Return the [x, y] coordinate for the center point of the cell that contains the specified text.  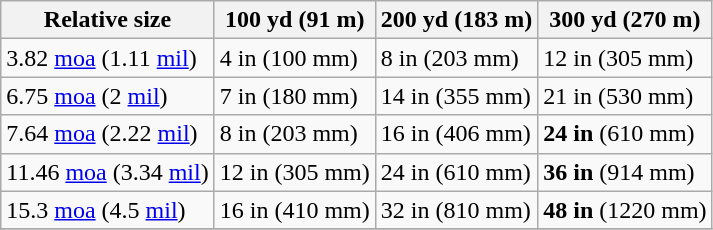
100 yd (91 m) [294, 20]
14 in (355 mm) [456, 96]
32 in (810 mm) [456, 210]
7.64 moa (2.22 mil) [108, 134]
7 in (180 mm) [294, 96]
3.82 moa (1.11 mil) [108, 58]
Relative size [108, 20]
15.3 moa (4.5 mil) [108, 210]
11.46 moa (3.34 mil) [108, 172]
6.75 moa (2 mil) [108, 96]
16 in (406 mm) [456, 134]
48 in (1220 mm) [625, 210]
300 yd (270 m) [625, 20]
36 in (914 mm) [625, 172]
21 in (530 mm) [625, 96]
4 in (100 mm) [294, 58]
16 in (410 mm) [294, 210]
200 yd (183 m) [456, 20]
